Scan for the cell matching the given text and deliver its [X, Y] coordinate at center. 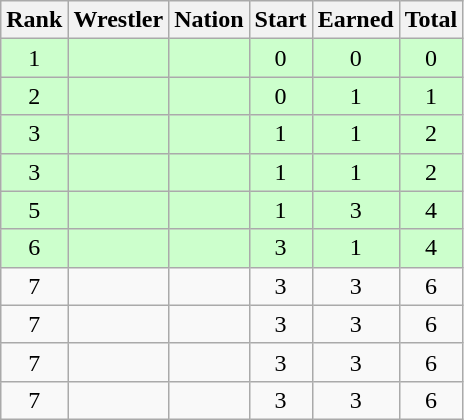
Total [431, 20]
5 [34, 210]
Start [280, 20]
Wrestler [118, 20]
Rank [34, 20]
Earned [356, 20]
Nation [209, 20]
